Return (X, Y) of the center of cell containing provided text 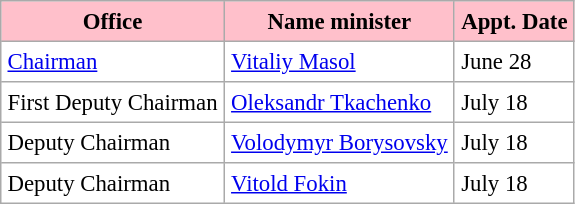
Vitaliy Masol (339, 61)
Name minister (339, 21)
Oleksandr Tkachenko (339, 102)
Appt. Date (514, 21)
Vitold Fokin (339, 183)
Volodymyr Borysovsky (339, 142)
First Deputy Chairman (113, 102)
Office (113, 21)
June 28 (514, 61)
Chairman (113, 61)
